Identify which cell holds the provided text, then report its (X, Y) central coordinate. 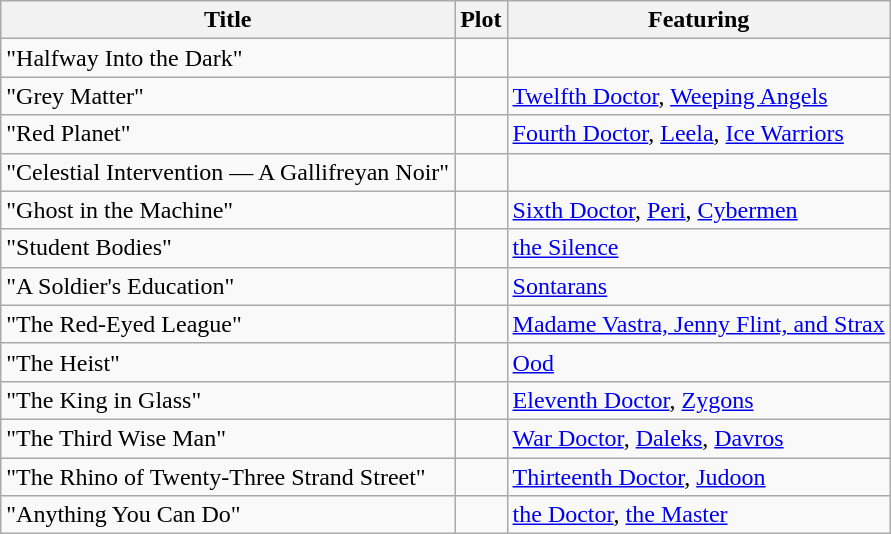
Title (228, 20)
"The King in Glass" (228, 400)
Plot (481, 20)
Madame Vastra, Jenny Flint, and Strax (698, 324)
"Red Planet" (228, 134)
Featuring (698, 20)
Ood (698, 362)
War Doctor, Daleks, Davros (698, 438)
the Doctor, the Master (698, 515)
Thirteenth Doctor, Judoon (698, 477)
"The Third Wise Man" (228, 438)
"Celestial Intervention — A Gallifreyan Noir" (228, 172)
Sixth Doctor, Peri, Cybermen (698, 210)
the Silence (698, 248)
"The Red-Eyed League" (228, 324)
"Ghost in the Machine" (228, 210)
"A Soldier's Education" (228, 286)
Fourth Doctor, Leela, Ice Warriors (698, 134)
Sontarans (698, 286)
"Halfway Into the Dark" (228, 58)
"Anything You Can Do" (228, 515)
Twelfth Doctor, Weeping Angels (698, 96)
"The Rhino of Twenty-Three Strand Street" (228, 477)
"The Heist" (228, 362)
"Student Bodies" (228, 248)
"Grey Matter" (228, 96)
Eleventh Doctor, Zygons (698, 400)
